Output the [X, Y] coordinate of the center of the cell containing the given text.  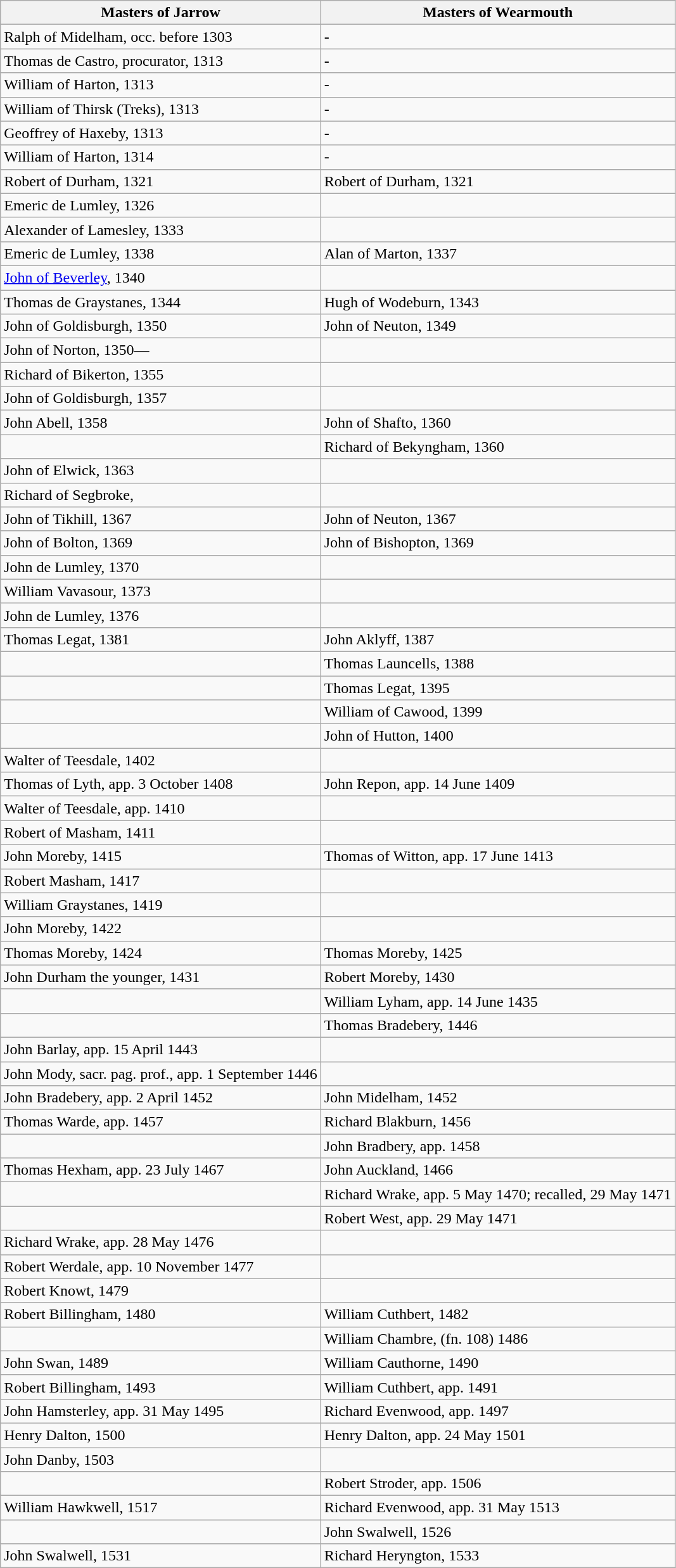
Richard of Bikerton, 1355 [161, 374]
Hugh of Wodeburn, 1343 [498, 302]
John Midelham, 1452 [498, 1098]
Richard Evenwood, app. 31 May 1513 [498, 1508]
Alan of Marton, 1337 [498, 253]
John Durham the younger, 1431 [161, 977]
Robert Werdale, app. 10 November 1477 [161, 1266]
Thomas Hexham, app. 23 July 1467 [161, 1170]
Thomas Legat, 1395 [498, 687]
Thomas Moreby, 1424 [161, 953]
Thomas of Witton, app. 17 June 1413 [498, 857]
John de Lumley, 1370 [161, 567]
Thomas Bradebery, 1446 [498, 1025]
Richard Blakburn, 1456 [498, 1122]
John of Neuton, 1349 [498, 326]
Richard of Bekyngham, 1360 [498, 447]
John of Tikhill, 1367 [161, 519]
John Danby, 1503 [161, 1459]
Henry Dalton, app. 24 May 1501 [498, 1435]
Henry Dalton, 1500 [161, 1435]
William Cuthbert, app. 1491 [498, 1387]
John of Beverley, 1340 [161, 277]
Ralph of Midelham, occ. before 1303 [161, 37]
William of Harton, 1314 [161, 157]
William Cuthbert, 1482 [498, 1315]
John of Bolton, 1369 [161, 543]
William of Thirsk (Treks), 1313 [161, 109]
Thomas de Castro, procurator, 1313 [161, 61]
John of Norton, 1350— [161, 350]
William Chambre, (fn. 108) 1486 [498, 1339]
Richard Wrake, app. 5 May 1470; recalled, 29 May 1471 [498, 1194]
John Swalwell, 1526 [498, 1532]
John Barlay, app. 15 April 1443 [161, 1049]
Thomas Warde, app. 1457 [161, 1122]
John of Hutton, 1400 [498, 736]
John Bradebery, app. 2 April 1452 [161, 1098]
Richard Heryngton, 1533 [498, 1556]
Richard of Segbroke, [161, 495]
John of Neuton, 1367 [498, 519]
John of Goldisburgh, 1357 [161, 398]
John of Bishopton, 1369 [498, 543]
John Abell, 1358 [161, 423]
Thomas Moreby, 1425 [498, 953]
Masters of Wearmouth [498, 13]
William Hawkwell, 1517 [161, 1508]
John Moreby, 1422 [161, 929]
Emeric de Lumley, 1338 [161, 253]
William Lyham, app. 14 June 1435 [498, 1001]
John de Lumley, 1376 [161, 615]
Robert Billingham, 1493 [161, 1387]
Masters of Jarrow [161, 13]
John of Elwick, 1363 [161, 471]
Alexander of Lamesley, 1333 [161, 229]
Robert Knowt, 1479 [161, 1291]
Robert of Masham, 1411 [161, 832]
William of Cawood, 1399 [498, 712]
Thomas de Graystanes, 1344 [161, 302]
William Vavasour, 1373 [161, 591]
Robert West, app. 29 May 1471 [498, 1218]
John Moreby, 1415 [161, 857]
John Swan, 1489 [161, 1363]
Robert Billingham, 1480 [161, 1315]
Richard Evenwood, app. 1497 [498, 1411]
William Graystanes, 1419 [161, 905]
William of Harton, 1313 [161, 85]
Walter of Teesdale, 1402 [161, 760]
John Hamsterley, app. 31 May 1495 [161, 1411]
Robert Masham, 1417 [161, 881]
Walter of Teesdale, app. 1410 [161, 808]
Thomas Launcells, 1388 [498, 663]
John Repon, app. 14 June 1409 [498, 784]
William Cauthorne, 1490 [498, 1363]
John Bradbery, app. 1458 [498, 1146]
Emeric de Lumley, 1326 [161, 205]
John Aklyff, 1387 [498, 639]
Robert Moreby, 1430 [498, 977]
Robert Stroder, app. 1506 [498, 1484]
John of Goldisburgh, 1350 [161, 326]
Thomas of Lyth, app. 3 October 1408 [161, 784]
Richard Wrake, app. 28 May 1476 [161, 1242]
Geoffrey of Haxeby, 1313 [161, 133]
John Auckland, 1466 [498, 1170]
Thomas Legat, 1381 [161, 639]
John of Shafto, 1360 [498, 423]
John Swalwell, 1531 [161, 1556]
John Mody, sacr. pag. prof., app. 1 September 1446 [161, 1074]
